From the cell containing the given text, extract its center point as (X, Y) coordinate. 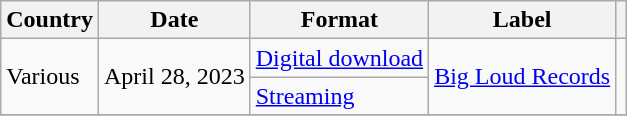
Various (50, 77)
Digital download (339, 58)
Format (339, 20)
Streaming (339, 96)
Date (174, 20)
Label (522, 20)
Big Loud Records (522, 77)
Country (50, 20)
April 28, 2023 (174, 77)
